Identify which cell holds the provided text, then report its (X, Y) central coordinate. 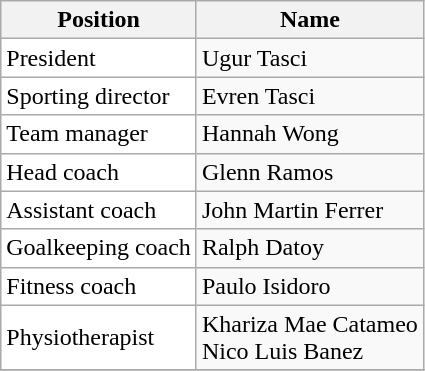
Assistant coach (99, 210)
Glenn Ramos (310, 172)
Position (99, 20)
Sporting director (99, 96)
Paulo Isidoro (310, 286)
Head coach (99, 172)
John Martin Ferrer (310, 210)
Name (310, 20)
Ralph Datoy (310, 248)
Khariza Mae Catameo Nico Luis Banez (310, 338)
Ugur Tasci (310, 58)
Hannah Wong (310, 134)
Evren Tasci (310, 96)
Team manager (99, 134)
Fitness coach (99, 286)
Physiotherapist (99, 338)
Goalkeeping coach (99, 248)
President (99, 58)
